Identify which cell holds the provided text, then report its (X, Y) central coordinate. 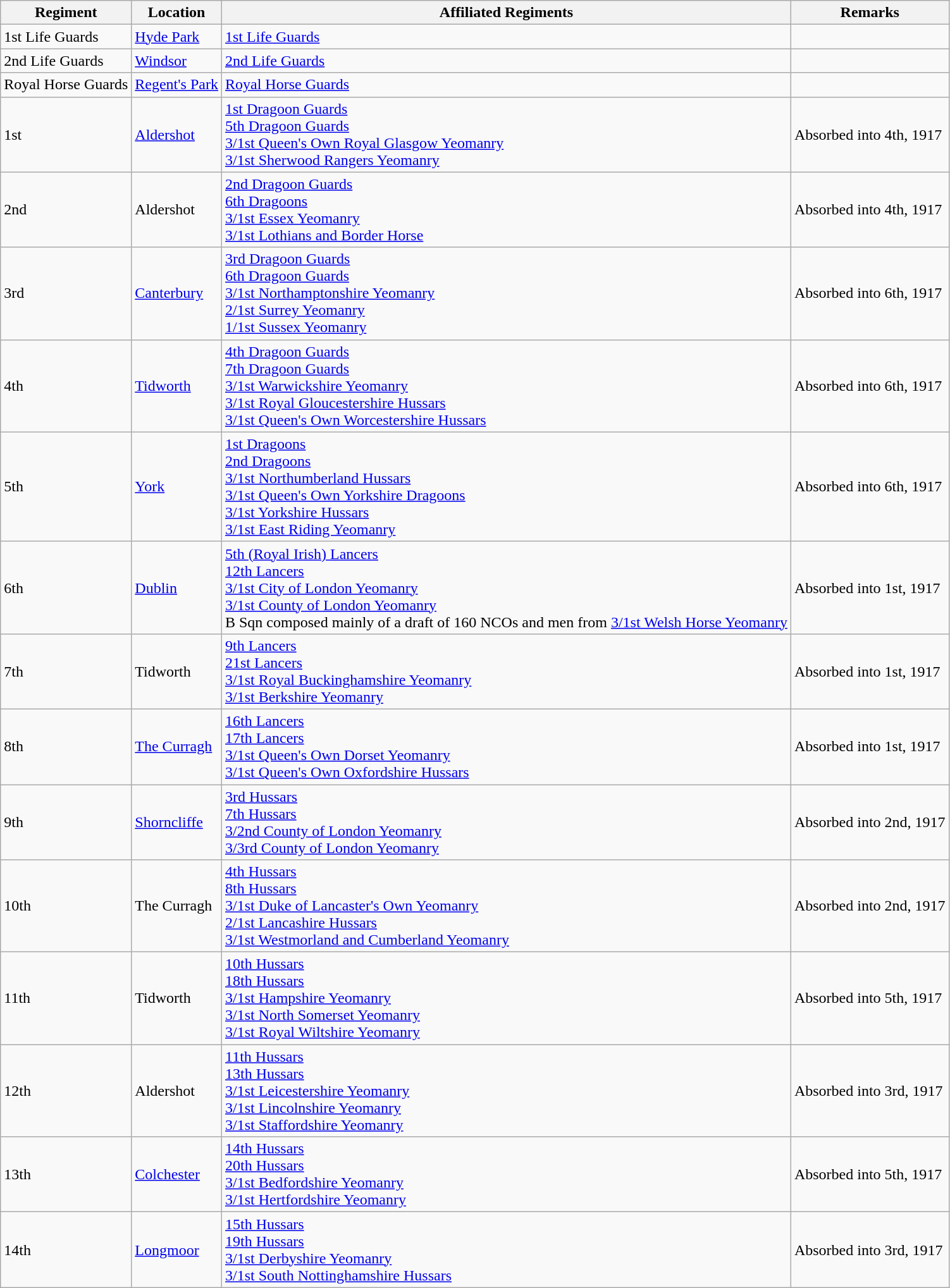
5th (66, 487)
15th Hussars19th Hussars3/1st Derbyshire Yeomanry3/1st South Nottinghamshire Hussars (506, 1249)
7th (66, 672)
9th (66, 822)
Windsor (177, 61)
Regent's Park (177, 85)
Longmoor (177, 1249)
2nd (66, 210)
Hyde Park (177, 37)
Canterbury (177, 293)
Colchester (177, 1175)
16th Lancers17th Lancers3/1st Queen's Own Dorset Yeomanry3/1st Queen's Own Oxfordshire Hussars (506, 746)
14th Hussars20th Hussars3/1st Bedfordshire Yeomanry3/1st Hertfordshire Yeomanry (506, 1175)
4th Dragoon Guards7th Dragoon Guards3/1st Warwickshire Yeomanry3/1st Royal Gloucestershire Hussars3/1st Queen's Own Worcestershire Hussars (506, 386)
Dublin (177, 587)
11th (66, 998)
1st Dragoon Guards5th Dragoon Guards3/1st Queen's Own Royal Glasgow Yeomanry3/1st Sherwood Rangers Yeomanry (506, 134)
Remarks (870, 13)
13th (66, 1175)
Shorncliffe (177, 822)
4th Hussars8th Hussars3/1st Duke of Lancaster's Own Yeomanry2/1st Lancashire Hussars3/1st Westmorland and Cumberland Yeomanry (506, 906)
8th (66, 746)
3rd (66, 293)
4th (66, 386)
6th (66, 587)
10th Hussars18th Hussars3/1st Hampshire Yeomanry3/1st North Somerset Yeomanry3/1st Royal Wiltshire Yeomanry (506, 998)
10th (66, 906)
9th Lancers21st Lancers3/1st Royal Buckinghamshire Yeomanry3/1st Berkshire Yeomanry (506, 672)
1st Dragoons2nd Dragoons3/1st Northumberland Hussars3/1st Queen's Own Yorkshire Dragoons3/1st Yorkshire Hussars3/1st East Riding Yeomanry (506, 487)
Location (177, 13)
2nd Dragoon Guards6th Dragoons3/1st Essex Yeomanry3/1st Lothians and Border Horse (506, 210)
Affiliated Regiments (506, 13)
12th (66, 1091)
York (177, 487)
3rd Dragoon Guards6th Dragoon Guards3/1st Northamptonshire Yeomanry2/1st Surrey Yeomanry1/1st Sussex Yeomanry (506, 293)
3rd Hussars7th Hussars3/2nd County of London Yeomanry3/3rd County of London Yeomanry (506, 822)
Regiment (66, 13)
14th (66, 1249)
1st (66, 134)
11th Hussars13th Hussars3/1st Leicestershire Yeomanry3/1st Lincolnshire Yeomanry3/1st Staffordshire Yeomanry (506, 1091)
